Provide the [X, Y] coordinate of the cell's center where the given text is located.  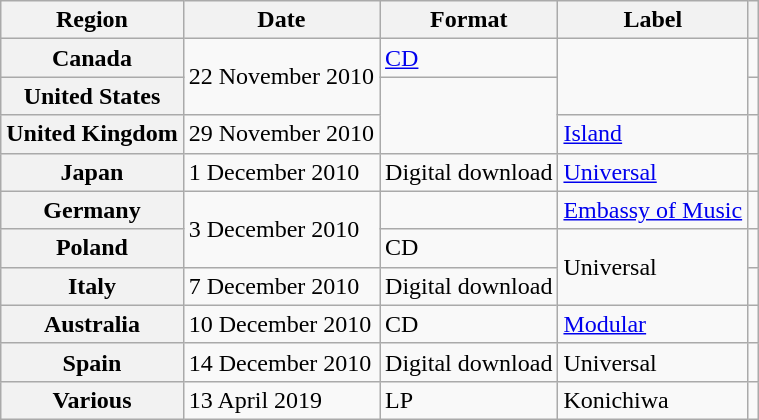
Spain [92, 362]
United Kingdom [92, 134]
Konichiwa [653, 400]
Japan [92, 172]
Label [653, 20]
Germany [92, 210]
10 December 2010 [281, 324]
1 December 2010 [281, 172]
29 November 2010 [281, 134]
Embassy of Music [653, 210]
Format [469, 20]
LP [469, 400]
22 November 2010 [281, 77]
Italy [92, 286]
Modular [653, 324]
Various [92, 400]
Australia [92, 324]
Canada [92, 58]
7 December 2010 [281, 286]
14 December 2010 [281, 362]
Island [653, 134]
Date [281, 20]
3 December 2010 [281, 229]
United States [92, 96]
Region [92, 20]
13 April 2019 [281, 400]
Poland [92, 248]
